Locate the cell with the specified text and output its (X, Y) center coordinate. 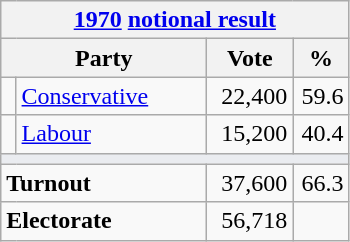
Labour (112, 134)
59.6 (321, 96)
Party (104, 58)
Conservative (112, 96)
Vote (250, 58)
% (321, 58)
Turnout (104, 183)
66.3 (321, 183)
22,400 (250, 96)
15,200 (250, 134)
1970 notional result (175, 20)
Electorate (104, 221)
40.4 (321, 134)
56,718 (250, 221)
37,600 (250, 183)
